Output the (X, Y) coordinate of the center of the cell containing the given text.  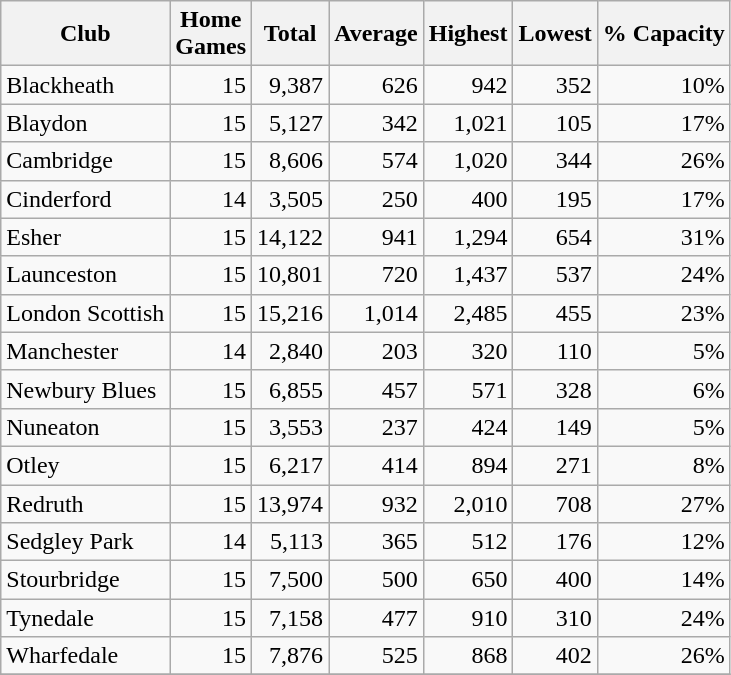
342 (376, 123)
Wharfedale (86, 656)
320 (468, 351)
6,855 (290, 389)
2,840 (290, 351)
571 (468, 389)
12% (664, 542)
13,974 (290, 503)
31% (664, 237)
London Scottish (86, 313)
Esher (86, 237)
365 (376, 542)
910 (468, 618)
3,553 (290, 427)
9,387 (290, 85)
Tynedale (86, 618)
110 (555, 351)
Sedgley Park (86, 542)
Manchester (86, 351)
1,294 (468, 237)
650 (468, 580)
457 (376, 389)
Nuneaton (86, 427)
8% (664, 465)
Total (290, 34)
537 (555, 275)
15,216 (290, 313)
6,217 (290, 465)
512 (468, 542)
Redruth (86, 503)
1,014 (376, 313)
414 (376, 465)
1,437 (468, 275)
% Capacity (664, 34)
149 (555, 427)
203 (376, 351)
708 (555, 503)
Stourbridge (86, 580)
941 (376, 237)
176 (555, 542)
424 (468, 427)
10,801 (290, 275)
271 (555, 465)
Cambridge (86, 161)
894 (468, 465)
5,127 (290, 123)
328 (555, 389)
402 (555, 656)
Newbury Blues (86, 389)
654 (555, 237)
525 (376, 656)
8,606 (290, 161)
7,500 (290, 580)
455 (555, 313)
352 (555, 85)
3,505 (290, 199)
14% (664, 580)
6% (664, 389)
10% (664, 85)
2,485 (468, 313)
Cinderford (86, 199)
Highest (468, 34)
868 (468, 656)
1,021 (468, 123)
942 (468, 85)
Blaydon (86, 123)
Club (86, 34)
1,020 (468, 161)
932 (376, 503)
Launceston (86, 275)
Otley (86, 465)
626 (376, 85)
27% (664, 503)
105 (555, 123)
5,113 (290, 542)
500 (376, 580)
7,876 (290, 656)
195 (555, 199)
Average (376, 34)
2,010 (468, 503)
237 (376, 427)
HomeGames (211, 34)
23% (664, 313)
250 (376, 199)
14,122 (290, 237)
Lowest (555, 34)
7,158 (290, 618)
574 (376, 161)
310 (555, 618)
477 (376, 618)
720 (376, 275)
344 (555, 161)
Blackheath (86, 85)
